Extract the (x, y) coordinate from the center of the cell holding the provided text.  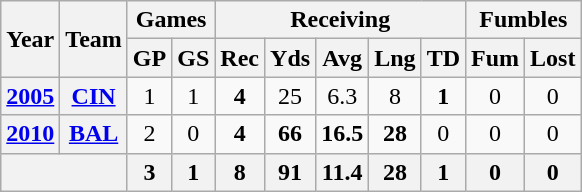
25 (290, 96)
Fum (496, 58)
Fumbles (524, 20)
3 (149, 172)
16.5 (342, 134)
CIN (94, 96)
Avg (342, 58)
Games (170, 20)
66 (290, 134)
Yds (290, 58)
Team (94, 39)
GP (149, 58)
Lng (395, 58)
2 (149, 134)
Lost (553, 58)
Year (30, 39)
11.4 (342, 172)
Rec (240, 58)
Receiving (340, 20)
BAL (94, 134)
GS (194, 58)
91 (290, 172)
TD (443, 58)
2005 (30, 96)
2010 (30, 134)
6.3 (342, 96)
